Return [x, y] of the center of cell containing provided text 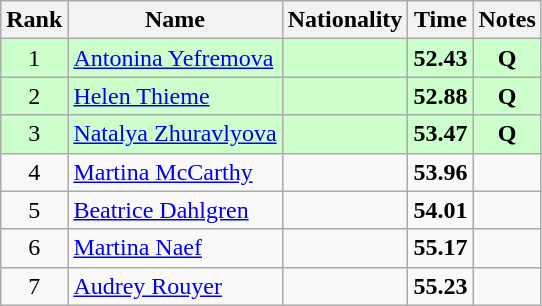
5 [34, 210]
Beatrice Dahlgren [175, 210]
55.23 [440, 286]
55.17 [440, 248]
Name [175, 20]
Natalya Zhuravlyova [175, 134]
52.43 [440, 58]
4 [34, 172]
1 [34, 58]
Martina Naef [175, 248]
53.96 [440, 172]
6 [34, 248]
3 [34, 134]
53.47 [440, 134]
54.01 [440, 210]
Audrey Rouyer [175, 286]
52.88 [440, 96]
Time [440, 20]
7 [34, 286]
Nationality [345, 20]
Martina McCarthy [175, 172]
Antonina Yefremova [175, 58]
Notes [507, 20]
Rank [34, 20]
Helen Thieme [175, 96]
2 [34, 96]
